Return (X, Y) of the center of cell containing provided text 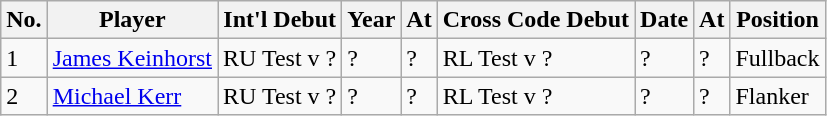
James Keinhorst (132, 58)
Year (372, 20)
1 (24, 58)
Cross Code Debut (536, 20)
Flanker (778, 96)
2 (24, 96)
No. (24, 20)
Position (778, 20)
Fullback (778, 58)
Michael Kerr (132, 96)
Date (664, 20)
Player (132, 20)
Int'l Debut (280, 20)
